Provide the [x, y] coordinate of the cell's center where the given text is located.  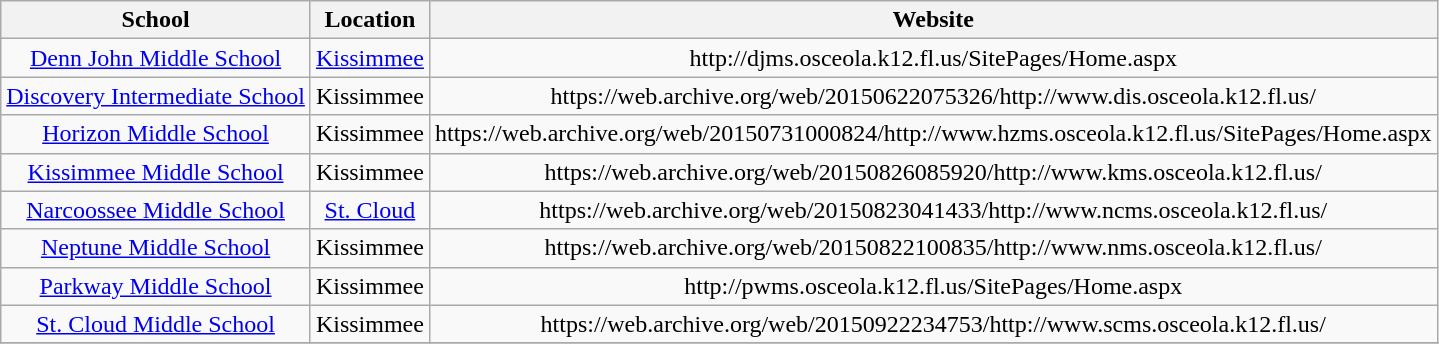
https://web.archive.org/web/20150731000824/http://www.hzms.osceola.k12.fl.us/SitePages/Home.aspx [933, 134]
School [156, 20]
Denn John Middle School [156, 58]
Location [370, 20]
https://web.archive.org/web/20150823041433/http://www.ncms.osceola.k12.fl.us/ [933, 210]
Parkway Middle School [156, 286]
Horizon Middle School [156, 134]
St. Cloud [370, 210]
Discovery Intermediate School [156, 96]
https://web.archive.org/web/20150922234753/http://www.scms.osceola.k12.fl.us/ [933, 324]
https://web.archive.org/web/20150822100835/http://www.nms.osceola.k12.fl.us/ [933, 248]
http://djms.osceola.k12.fl.us/SitePages/Home.aspx [933, 58]
St. Cloud Middle School [156, 324]
https://web.archive.org/web/20150622075326/http://www.dis.osceola.k12.fl.us/ [933, 96]
Website [933, 20]
Kissimmee Middle School [156, 172]
Neptune Middle School [156, 248]
Narcoossee Middle School [156, 210]
https://web.archive.org/web/20150826085920/http://www.kms.osceola.k12.fl.us/ [933, 172]
http://pwms.osceola.k12.fl.us/SitePages/Home.aspx [933, 286]
